Extract the [x, y] coordinate from the center of the cell holding the provided text.  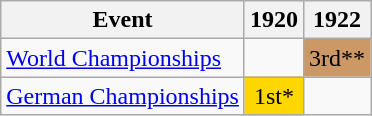
1st* [274, 96]
1922 [338, 20]
German Championships [123, 96]
World Championships [123, 58]
3rd** [338, 58]
Event [123, 20]
1920 [274, 20]
